Provide the (X, Y) coordinate of the cell's center where the given text is located.  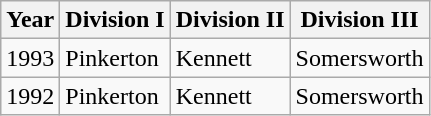
1992 (30, 96)
Division II (230, 20)
Division I (115, 20)
1993 (30, 58)
Division III (360, 20)
Year (30, 20)
